Locate the cell with the specified text and output its [X, Y] center coordinate. 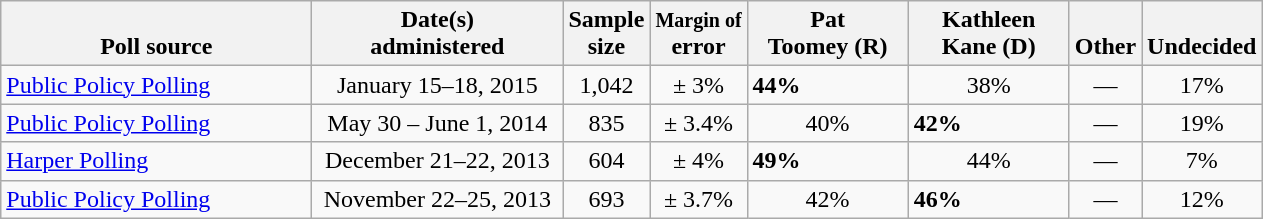
7% [1202, 161]
Samplesize [606, 34]
19% [1202, 123]
Undecided [1202, 34]
± 3.4% [698, 123]
± 3.7% [698, 199]
17% [1202, 85]
1,042 [606, 85]
± 4% [698, 161]
December 21–22, 2013 [438, 161]
693 [606, 199]
604 [606, 161]
May 30 – June 1, 2014 [438, 123]
Other [1105, 34]
KathleenKane (D) [988, 34]
49% [828, 161]
PatToomey (R) [828, 34]
40% [828, 123]
46% [988, 199]
38% [988, 85]
12% [1202, 199]
Date(s)administered [438, 34]
January 15–18, 2015 [438, 85]
± 3% [698, 85]
835 [606, 123]
Margin oferror [698, 34]
Harper Polling [156, 161]
Poll source [156, 34]
November 22–25, 2013 [438, 199]
